Pinpoint the cell where the given text exists, returning its (x, y) midpoint coordinate. 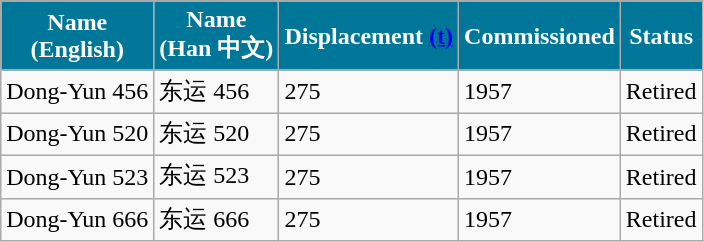
Displacement (t) (369, 36)
Name(English) (78, 36)
Dong-Yun 520 (78, 134)
Dong-Yun 523 (78, 176)
Dong-Yun 456 (78, 92)
东运 520 (216, 134)
东运 456 (216, 92)
Status (661, 36)
东运 523 (216, 176)
Name(Han 中文) (216, 36)
Commissioned (540, 36)
Dong-Yun 666 (78, 220)
东运 666 (216, 220)
